Return the (X, Y) coordinate for the center point of the cell that contains the specified text.  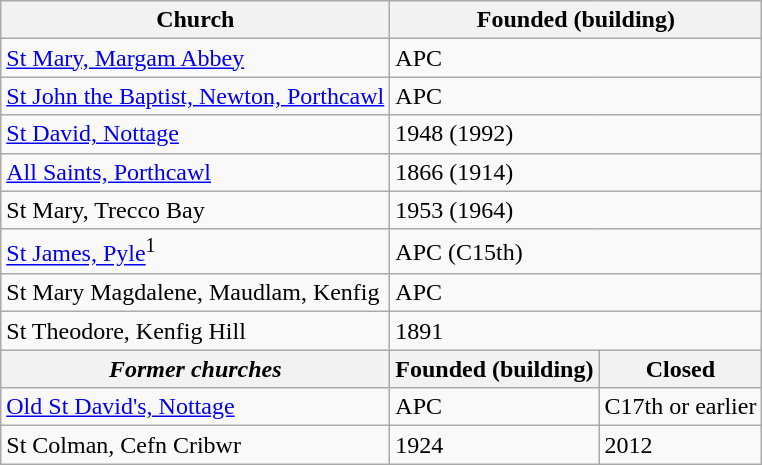
APC (C15th) (576, 252)
Former churches (196, 369)
Old St David's, Nottage (196, 407)
1924 (494, 445)
All Saints, Porthcawl (196, 172)
St Mary Magdalene, Maudlam, Kenfig (196, 293)
Closed (680, 369)
St Mary, Trecco Bay (196, 210)
2012 (680, 445)
1948 (1992) (576, 134)
1866 (1914) (576, 172)
St Mary, Margam Abbey (196, 58)
Church (196, 20)
1891 (576, 331)
St Colman, Cefn Cribwr (196, 445)
C17th or earlier (680, 407)
1953 (1964) (576, 210)
St John the Baptist, Newton, Porthcawl (196, 96)
St David, Nottage (196, 134)
St James, Pyle1 (196, 252)
St Theodore, Kenfig Hill (196, 331)
